Search for the cell housing the specified text and yield its (X, Y) center coordinate. 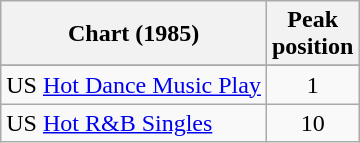
Chart (1985) (134, 34)
Peakposition (312, 34)
US Hot Dance Music Play (134, 85)
1 (312, 85)
10 (312, 123)
US Hot R&B Singles (134, 123)
